Return the [x, y] coordinate for the center point of the cell that contains the specified text.  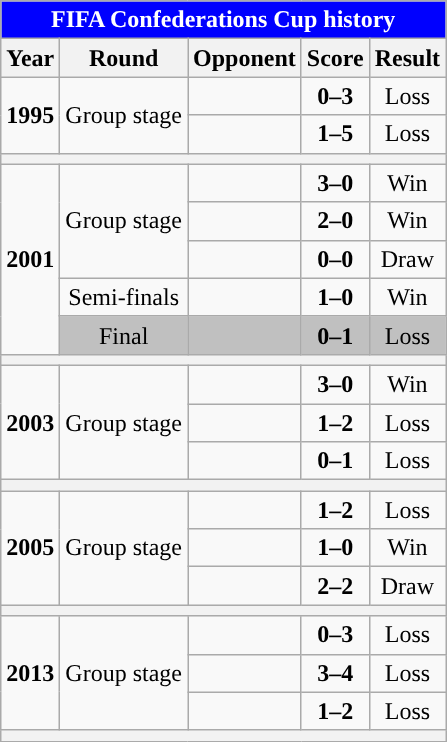
2003 [30, 422]
2013 [30, 673]
Result [407, 58]
2001 [30, 259]
Round [124, 58]
2005 [30, 548]
Score [335, 58]
Opponent [245, 58]
2–2 [335, 586]
FIFA Confederations Cup history [224, 20]
3–4 [335, 673]
2–0 [335, 221]
0–0 [335, 259]
Semi-finals [124, 297]
Final [124, 335]
Year [30, 58]
1995 [30, 115]
1–5 [335, 134]
